Return the (x, y) coordinate for the center point of the cell that contains the specified text.  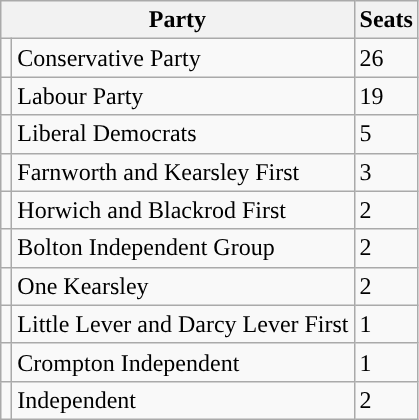
Party (178, 20)
26 (386, 58)
Independent (183, 400)
Liberal Democrats (183, 134)
5 (386, 134)
Bolton Independent Group (183, 248)
Conservative Party (183, 58)
Seats (386, 20)
One Kearsley (183, 286)
Labour Party (183, 96)
Crompton Independent (183, 362)
Horwich and Blackrod First (183, 210)
Farnworth and Kearsley First (183, 172)
3 (386, 172)
19 (386, 96)
Little Lever and Darcy Lever First (183, 324)
